For the text-containing cell, return its midpoint in (x, y) coordinate format. 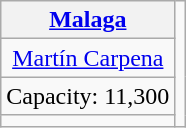
Capacity: 11,300 (88, 96)
Malaga (88, 20)
Martín Carpena (88, 58)
